From the cell containing the given text, extract its center point as (X, Y) coordinate. 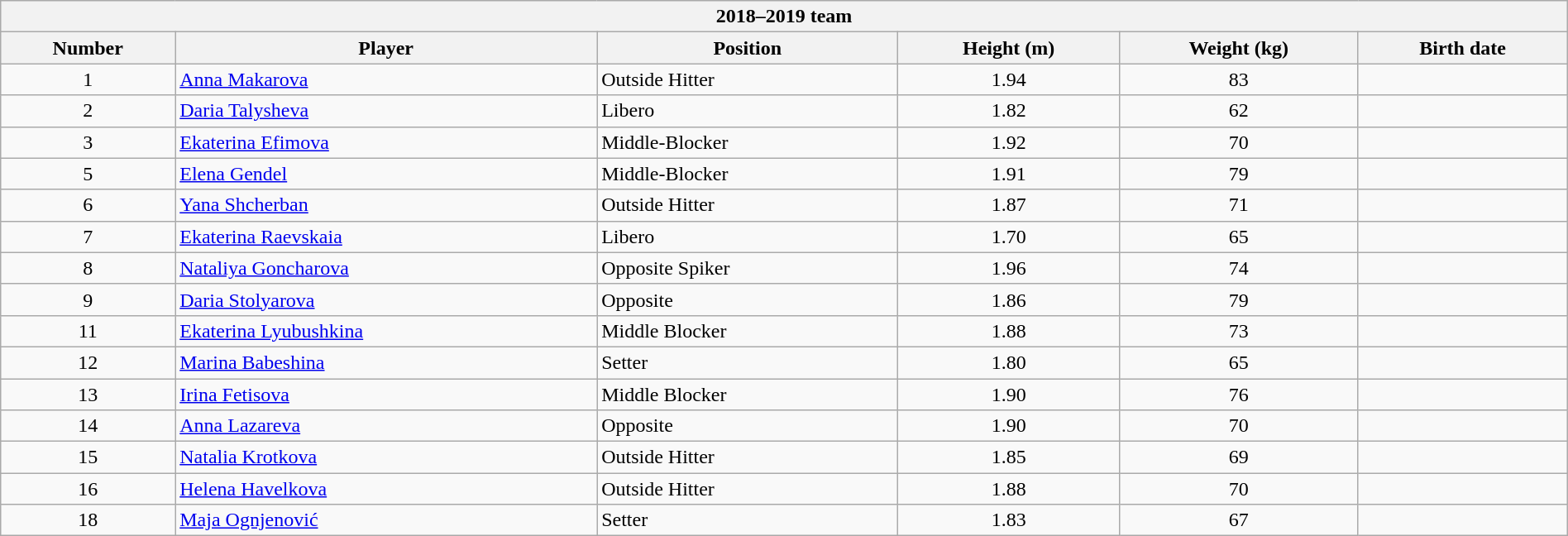
2 (88, 111)
1.70 (1009, 237)
Anna Makarova (386, 79)
7 (88, 237)
8 (88, 268)
Natalia Krotkova (386, 457)
1.87 (1009, 205)
Elena Gendel (386, 174)
Opposite Spiker (748, 268)
Marina Babeshina (386, 362)
Daria Talysheva (386, 111)
5 (88, 174)
Position (748, 48)
1.92 (1009, 142)
14 (88, 426)
11 (88, 331)
Daria Stolyarova (386, 299)
Ekaterina Efimova (386, 142)
1.80 (1009, 362)
Weight (kg) (1239, 48)
Helena Havelkova (386, 489)
1.83 (1009, 520)
Irina Fetisova (386, 395)
Birth date (1462, 48)
Nataliya Goncharova (386, 268)
1.91 (1009, 174)
Number (88, 48)
2018–2019 team (784, 17)
73 (1239, 331)
1.86 (1009, 299)
Anna Lazareva (386, 426)
1.94 (1009, 79)
71 (1239, 205)
18 (88, 520)
6 (88, 205)
1 (88, 79)
12 (88, 362)
13 (88, 395)
1.82 (1009, 111)
16 (88, 489)
3 (88, 142)
Height (m) (1009, 48)
62 (1239, 111)
Ekaterina Lyubushkina (386, 331)
15 (88, 457)
83 (1239, 79)
Maja Ognjenović (386, 520)
Player (386, 48)
1.96 (1009, 268)
Ekaterina Raevskaia (386, 237)
67 (1239, 520)
9 (88, 299)
Yana Shcherban (386, 205)
74 (1239, 268)
1.85 (1009, 457)
76 (1239, 395)
69 (1239, 457)
